For the text-containing cell, return its midpoint in (X, Y) coordinate format. 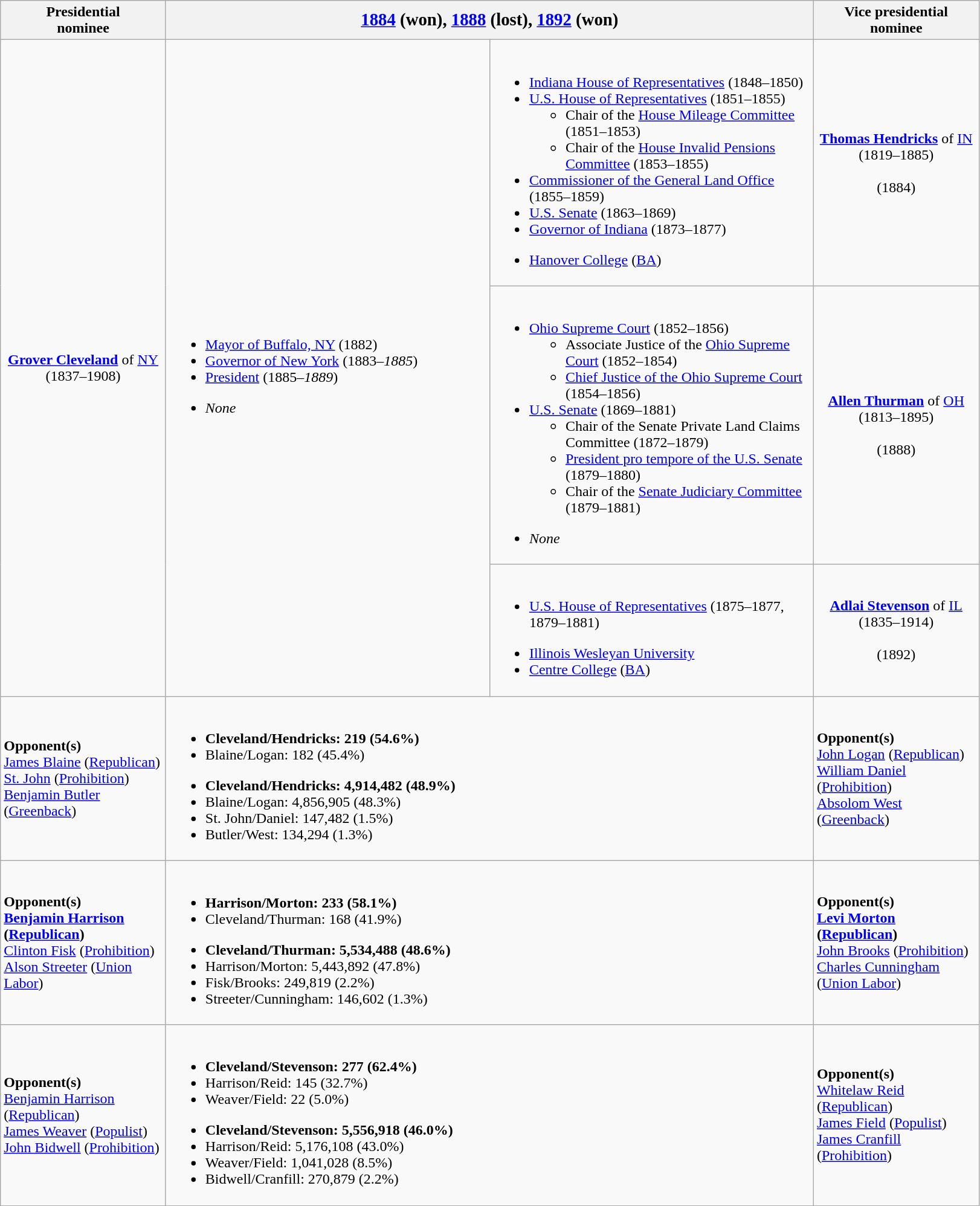
U.S. House of Representatives (1875–1877, 1879–1881)Illinois Wesleyan UniversityCentre College (BA) (651, 630)
Grover Cleveland of NY(1837–1908) (83, 368)
Adlai Stevenson of IL(1835–1914)(1892) (896, 630)
Presidentialnominee (83, 21)
Opponent(s)Benjamin Harrison (Republican)Clinton Fisk (Prohibition)Alson Streeter (Union Labor) (83, 943)
Opponent(s)Benjamin Harrison (Republican)James Weaver (Populist)John Bidwell (Prohibition) (83, 1115)
Opponent(s)James Blaine (Republican)St. John (Prohibition)Benjamin Butler (Greenback) (83, 778)
Vice presidentialnominee (896, 21)
Thomas Hendricks of IN(1819–1885)(1884) (896, 163)
Opponent(s)Whitelaw Reid (Republican)James Field (Populist)James Cranfill (Prohibition) (896, 1115)
Mayor of Buffalo, NY (1882)Governor of New York (1883–1885)President (1885–1889)None (327, 368)
Opponent(s)John Logan (Republican)William Daniel (Prohibition)Absolom West (Greenback) (896, 778)
Opponent(s)Levi Morton (Republican)John Brooks (Prohibition)Charles Cunningham (Union Labor) (896, 943)
Allen Thurman of OH(1813–1895)(1888) (896, 425)
1884 (won), 1888 (lost), 1892 (won) (489, 21)
